Locate the cell with the specified text and output its (x, y) center coordinate. 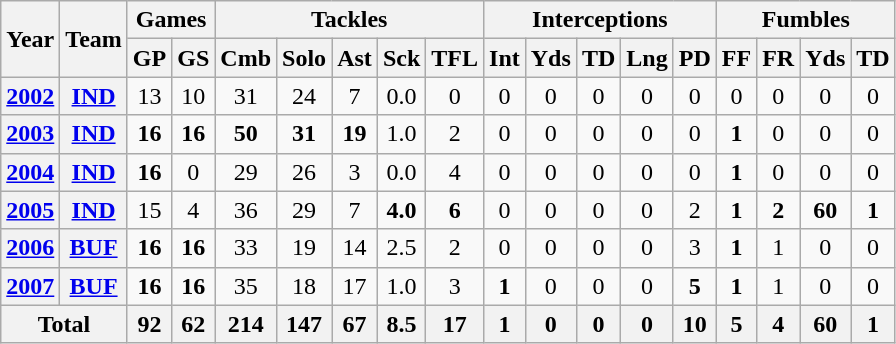
2007 (30, 286)
4.0 (401, 210)
Tackles (350, 20)
Ast (355, 58)
Solo (304, 58)
18 (304, 286)
214 (246, 324)
35 (246, 286)
FF (736, 58)
6 (455, 210)
26 (304, 172)
147 (304, 324)
Lng (647, 58)
Games (170, 20)
8.5 (401, 324)
15 (149, 210)
2004 (30, 172)
2003 (30, 134)
TFL (455, 58)
2002 (30, 96)
24 (304, 96)
FR (778, 58)
PD (694, 58)
GS (194, 58)
33 (246, 248)
Int (505, 58)
Team (94, 39)
14 (355, 248)
62 (194, 324)
Fumbles (806, 20)
Interceptions (600, 20)
Year (30, 39)
92 (149, 324)
50 (246, 134)
67 (355, 324)
Sck (401, 58)
36 (246, 210)
2005 (30, 210)
Cmb (246, 58)
2.5 (401, 248)
GP (149, 58)
13 (149, 96)
Total (64, 324)
2006 (30, 248)
